From the cell containing the given text, extract its center point as (X, Y) coordinate. 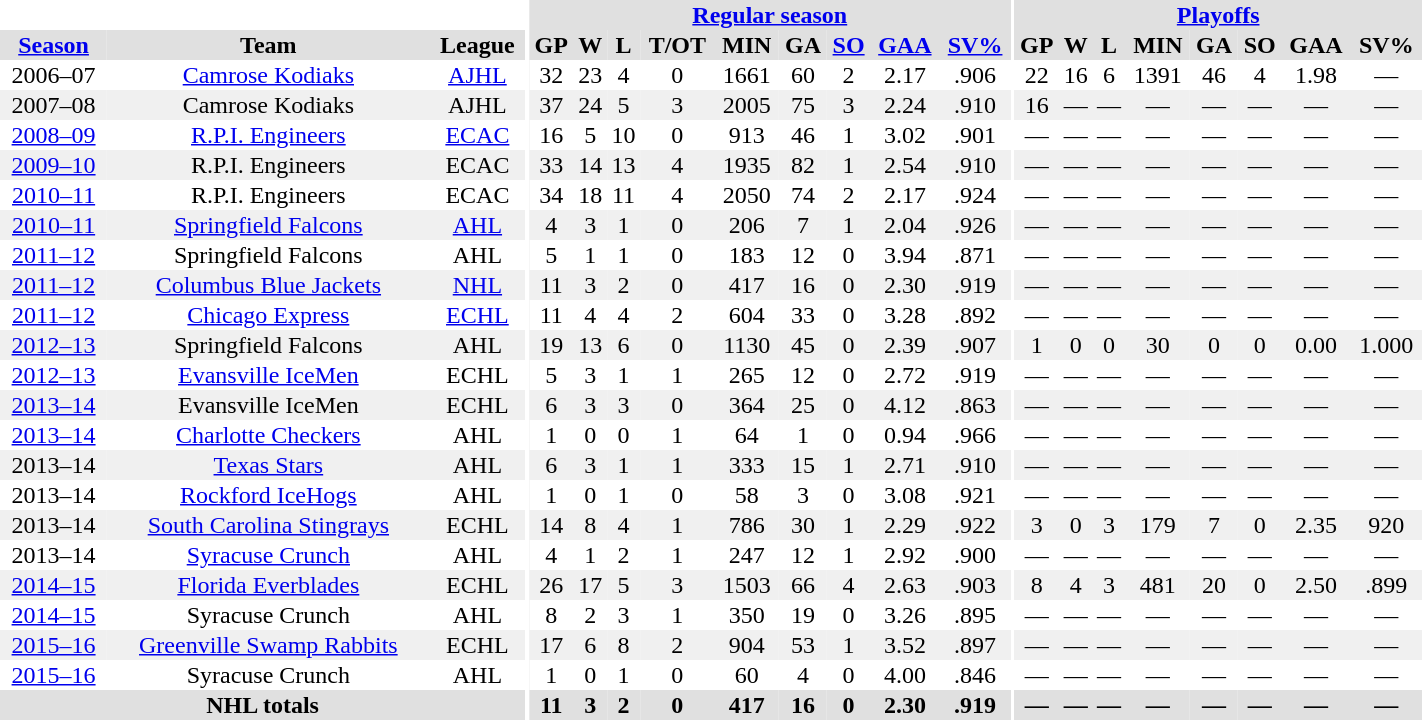
NHL (478, 285)
24 (590, 105)
.906 (976, 75)
206 (747, 225)
4.12 (904, 405)
Florida Everblades (268, 585)
.926 (976, 225)
34 (552, 195)
.966 (976, 435)
.907 (976, 345)
NHL totals (262, 705)
1391 (1158, 75)
247 (747, 555)
66 (803, 585)
23 (590, 75)
.903 (976, 585)
265 (747, 375)
Texas Stars (268, 465)
2.54 (904, 165)
Rockford IceHogs (268, 495)
22 (1036, 75)
15 (803, 465)
786 (747, 525)
1.000 (1386, 345)
2005 (747, 105)
25 (803, 405)
2.24 (904, 105)
913 (747, 135)
South Carolina Stingrays (268, 525)
3.28 (904, 315)
3.02 (904, 135)
53 (803, 645)
604 (747, 315)
.922 (976, 525)
2.72 (904, 375)
.901 (976, 135)
0.00 (1316, 345)
2.29 (904, 525)
1935 (747, 165)
58 (747, 495)
Columbus Blue Jackets (268, 285)
37 (552, 105)
75 (803, 105)
26 (552, 585)
920 (1386, 525)
.924 (976, 195)
Season (54, 45)
1.98 (1316, 75)
82 (803, 165)
.895 (976, 615)
350 (747, 615)
1130 (747, 345)
3.08 (904, 495)
2006–07 (54, 75)
.899 (1386, 585)
3.52 (904, 645)
1661 (747, 75)
1503 (747, 585)
481 (1158, 585)
.892 (976, 315)
T/OT (677, 45)
.900 (976, 555)
0.94 (904, 435)
179 (1158, 525)
.863 (976, 405)
4.00 (904, 675)
2.71 (904, 465)
2.04 (904, 225)
20 (1214, 585)
333 (747, 465)
3.26 (904, 615)
18 (590, 195)
183 (747, 255)
.871 (976, 255)
Greenville Swamp Rabbits (268, 645)
2.39 (904, 345)
2.63 (904, 585)
32 (552, 75)
2008–09 (54, 135)
10 (624, 135)
Regular season (770, 15)
.846 (976, 675)
2050 (747, 195)
Charlotte Checkers (268, 435)
Chicago Express (268, 315)
904 (747, 645)
64 (747, 435)
364 (747, 405)
.921 (976, 495)
74 (803, 195)
2.92 (904, 555)
.897 (976, 645)
Playoffs (1218, 15)
League (478, 45)
3.94 (904, 255)
45 (803, 345)
2007–08 (54, 105)
2.50 (1316, 585)
2.35 (1316, 525)
Team (268, 45)
2009–10 (54, 165)
